Scan for the cell matching the given text and deliver its [X, Y] coordinate at center. 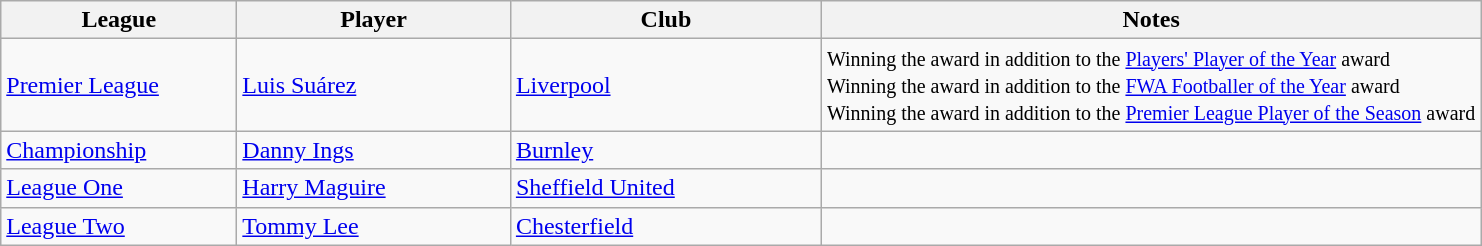
Championship [119, 150]
Premier League [119, 85]
League Two [119, 226]
Club [666, 20]
Player [374, 20]
Liverpool [666, 85]
Luis Suárez [374, 85]
League One [119, 188]
Tommy Lee [374, 226]
Notes [1150, 20]
Danny Ings [374, 150]
Burnley [666, 150]
Harry Maguire [374, 188]
Sheffield United [666, 188]
Chesterfield [666, 226]
League [119, 20]
